Identify which cell holds the provided text, then report its (x, y) central coordinate. 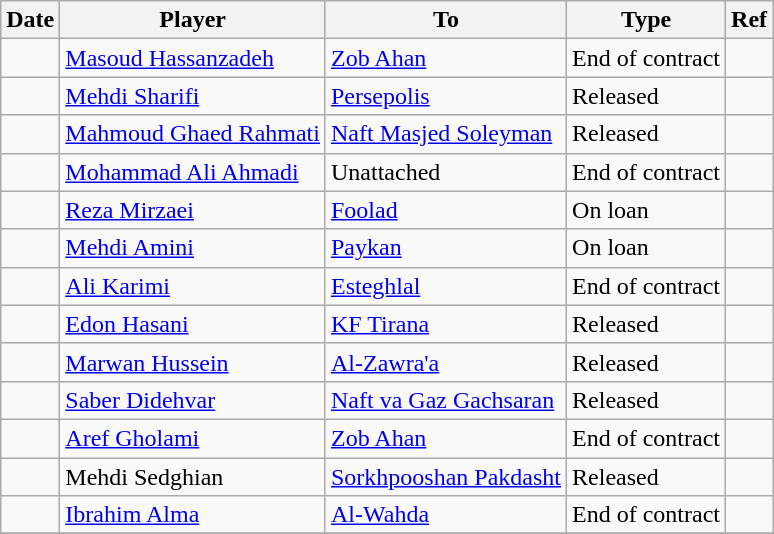
Mohammad Ali Ahmadi (193, 172)
Type (646, 20)
Al-Wahda (446, 515)
Naft va Gaz Gachsaran (446, 400)
Date (30, 20)
Masoud Hassanzadeh (193, 58)
Player (193, 20)
Naft Masjed Soleyman (446, 134)
Unattached (446, 172)
Persepolis (446, 96)
Mehdi Sharifi (193, 96)
Saber Didehvar (193, 400)
Mehdi Amini (193, 248)
Marwan Hussein (193, 362)
Foolad (446, 210)
Esteghlal (446, 286)
Sorkhpooshan Pakdasht (446, 477)
Ali Karimi (193, 286)
Aref Gholami (193, 438)
Reza Mirzaei (193, 210)
Edon Hasani (193, 324)
Ref (750, 20)
Mehdi Sedghian (193, 477)
Mahmoud Ghaed Rahmati (193, 134)
To (446, 20)
Paykan (446, 248)
Al-Zawra'a (446, 362)
Ibrahim Alma (193, 515)
KF Tirana (446, 324)
